Return [X, Y] of the center of cell containing provided text 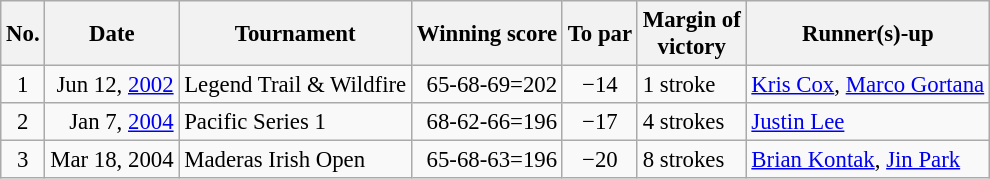
1 [23, 85]
Date [112, 34]
4 strokes [692, 122]
−17 [600, 122]
2 [23, 122]
−14 [600, 85]
Pacific Series 1 [296, 122]
Winning score [486, 34]
3 [23, 160]
Runner(s)-up [868, 34]
Tournament [296, 34]
To par [600, 34]
Justin Lee [868, 122]
Jun 12, 2002 [112, 85]
Jan 7, 2004 [112, 122]
8 strokes [692, 160]
Margin ofvictory [692, 34]
68-62-66=196 [486, 122]
Legend Trail & Wildfire [296, 85]
No. [23, 34]
Mar 18, 2004 [112, 160]
Kris Cox, Marco Gortana [868, 85]
−20 [600, 160]
1 stroke [692, 85]
65-68-63=196 [486, 160]
65-68-69=202 [486, 85]
Maderas Irish Open [296, 160]
Brian Kontak, Jin Park [868, 160]
